Scan for the cell matching the given text and deliver its (x, y) coordinate at center. 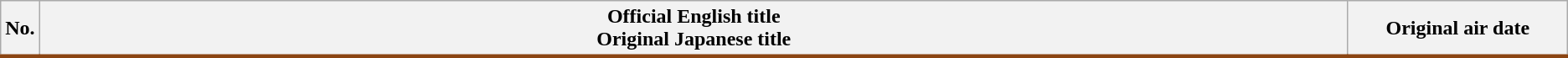
Official English title Original Japanese title (694, 29)
No. (20, 29)
Original air date (1457, 29)
